Scan for the cell matching the given text and deliver its [X, Y] coordinate at center. 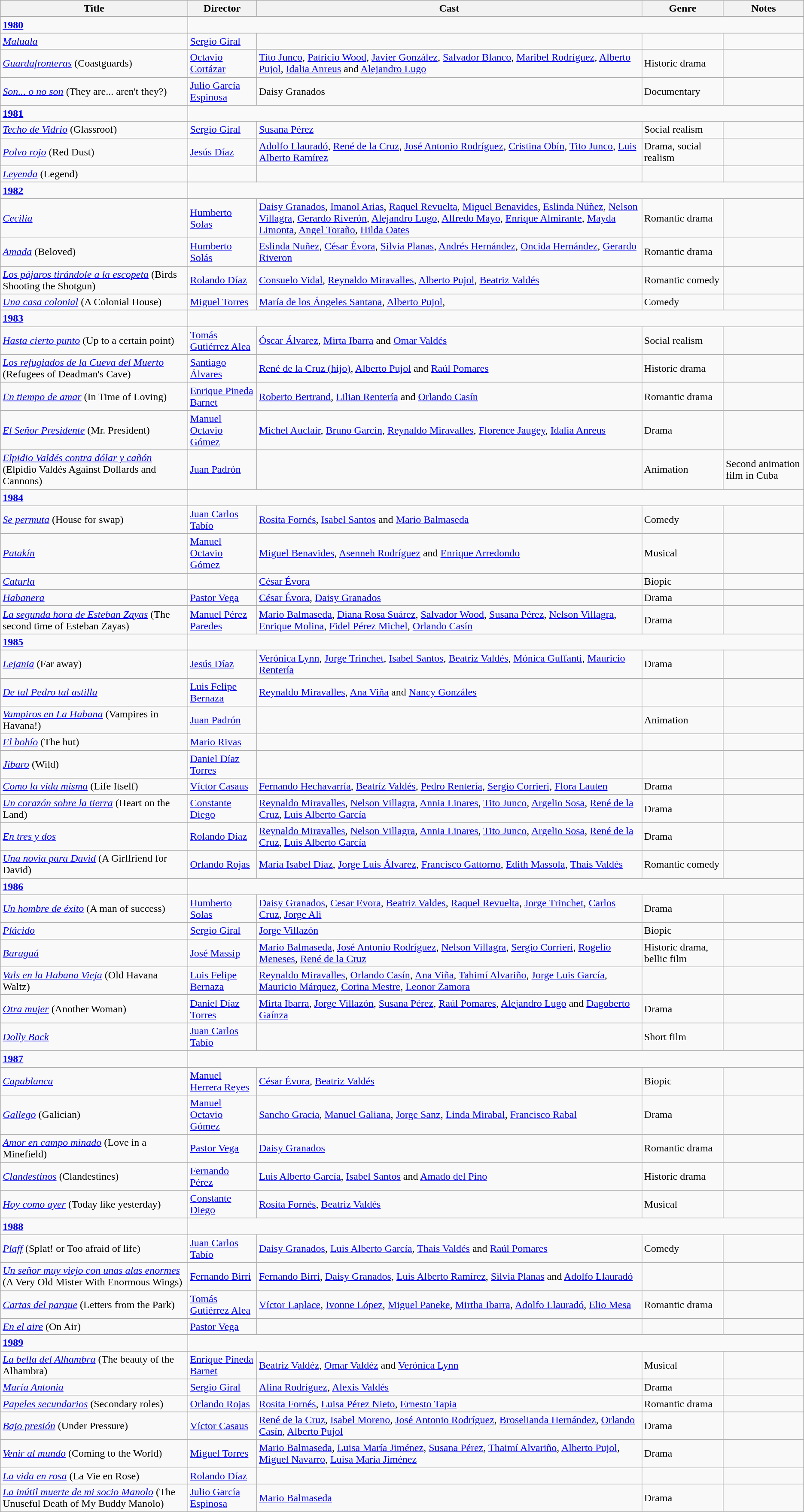
El Señor Presidente (Mr. President) [94, 430]
Techo de Vidrio (Glassroof) [94, 130]
Los pájaros tirándole a la escopeta (Birds Shooting the Shotgun) [94, 280]
Consuelo Vidal, Reynaldo Miravalles, Alberto Pujol, Beatriz Valdés [449, 280]
María Isabel Díaz, Jorge Luis Álvarez, Francisco Gattorno, Edith Massola, Thais Valdés [449, 865]
1981 [94, 113]
Adolfo Llauradó, René de la Cruz, José Antonio Rodríguez, Cristina Obín, Tito Junco, Luis Alberto Ramírez [449, 152]
Jíbaro (Wild) [94, 764]
Una novia para David (A Girlfriend for David) [94, 865]
Rosita Fornés, Luisa Pérez Nieto, Ernesto Tapia [449, 1403]
Fernando Hechavarría, Beatríz Valdés, Pedro Rentería, Sergio Corrieri, Flora Lauten [449, 786]
1980 [94, 25]
Verónica Lynn, Jorge Trinchet, Isabel Santos, Beatriz Valdés, Mónica Guffanti, Mauricio Rentería [449, 664]
Mario Balmaseda, José Antonio Rodríguez, Nelson Villagra, Sergio Corrieri, Rogelio Meneses, René de la Cruz [449, 953]
María Antonia [94, 1387]
Otra mujer (Another Woman) [94, 1009]
Papeles secundarios (Secondary roles) [94, 1403]
1983 [94, 319]
Alina Rodríguez, Alexis Valdés [449, 1387]
Michel Auclair, Bruno Garcín, Reynaldo Miravalles, Florence Jaugey, Idalia Anreus [449, 430]
Plácido [94, 931]
Elpidio Valdés contra dólar y cañón (Elpidio Valdés Against Dollards and Cannons) [94, 470]
Genre [682, 9]
Amor en campo minado (Love in a Minefield) [94, 1149]
Baraguá [94, 953]
Daisy Granados, Luis Alberto García, Thais Valdés and Raúl Pomares [449, 1248]
Plaff (Splat! or Too afraid of life) [94, 1248]
Historic drama, bellic film [682, 953]
José Massip [222, 953]
Daisy Granados, Cesar Evora, Beatriz Valdes, Raquel Revuelta, Jorge Trinchet, Carlos Cruz, Jorge Ali [449, 908]
Fernando Birri, Daisy Granados, Luis Alberto Ramírez, Silvia Planas and Adolfo Llauradó [449, 1277]
Maluala [94, 41]
Son... o no son (They are... aren't they?) [94, 91]
Capablanca [94, 1081]
Mirta Ibarra, Jorge Villazón, Susana Pérez, Raúl Pomares, Alejandro Lugo and Dagoberto Gaínza [449, 1009]
1986 [94, 887]
1989 [94, 1343]
La vida en rosa (La Vie en Rose) [94, 1476]
Director [222, 9]
Hoy como ayer (Today like yesterday) [94, 1205]
César Évora [449, 581]
Los refugiados de la Cueva del Muerto (Refugees of Deadman's Cave) [94, 368]
Rosita Fornés, Isabel Santos and Mario Balmaseda [449, 519]
1985 [94, 642]
Caturla [94, 581]
Rosita Fornés, Beatriz Valdés [449, 1205]
Title [94, 9]
1987 [94, 1059]
Un corazón sobre la tierra (Heart on the Land) [94, 809]
Santiago Álvares [222, 368]
Octavio Cortázar [222, 64]
Jorge Villazón [449, 931]
Clandestinos (Clandestines) [94, 1176]
Un hombre de éxito (A man of success) [94, 908]
1982 [94, 190]
Hasta cierto punto (Up to a certain point) [94, 341]
La inútil muerte de mi socio Manolo (The Unuseful Death of My Buddy Manolo) [94, 1498]
De tal Pedro tal astilla [94, 692]
Reynaldo Miravalles, Orlando Casín, Ana Viña, Tahimí Alvariño, Jorge Luis García, Mauricio Márquez, Corina Mestre, Leonor Zamora [449, 981]
María de los Ángeles Santana, Alberto Pujol, [449, 302]
Manuel Herrera Reyes [222, 1081]
Second animation film in Cuba [764, 470]
Documentary [682, 91]
Miguel Benavides, Asenneh Rodríguez and Enrique Arredondo [449, 553]
Como la vida misma (Life Itself) [94, 786]
César Évora, Beatriz Valdés [449, 1081]
Una casa colonial (A Colonial House) [94, 302]
Drama, social realism [682, 152]
Sancho Gracia, Manuel Galiana, Jorge Sanz, Linda Mirabal, Francisco Rabal [449, 1115]
Lejania (Far away) [94, 664]
El bohío (The hut) [94, 742]
La segunda hora de Esteban Zayas (The second time of Esteban Zayas) [94, 620]
Óscar Álvarez, Mirta Ibarra and Omar Valdés [449, 341]
René de la Cruz (hijo), Alberto Pujol and Raúl Pomares [449, 368]
1984 [94, 498]
Amada (Beloved) [94, 252]
Vampiros en La Habana (Vampires in Havana!) [94, 720]
La bella del Alhambra (The beauty of the Alhambra) [94, 1365]
Reynaldo Miravalles, Ana Viña and Nancy Gonzáles [449, 692]
Mario Balmaseda, Luisa María Jiménez, Susana Pérez, Thaimí Alvariño, Alberto Pujol, Miguel Navarro, Luisa María Jiménez [449, 1454]
Mario Rivas [222, 742]
Beatriz Valdéz, Omar Valdéz and Verónica Lynn [449, 1365]
En tiempo de amar (In Time of Loving) [94, 397]
Mario Balmaseda [449, 1498]
En el aire (On Air) [94, 1327]
Habanera [94, 598]
Cast [449, 9]
Fernando Birri [222, 1277]
Un señor muy viejo con unas alas enormes (A Very Old Mister With Enormous Wings) [94, 1277]
Eslinda Nuñez, César Évora, Silvia Planas, Andrés Hernández, Oncida Hernández, Gerardo Riveron [449, 252]
Short film [682, 1036]
Cecilia [94, 218]
Notes [764, 9]
César Évora, Daisy Granados [449, 598]
Tito Junco, Patricio Wood, Javier González, Salvador Blanco, Maribel Rodríguez, Alberto Pujol, Idalia Anreus and Alejandro Lugo [449, 64]
René de la Cruz, Isabel Moreno, José Antonio Rodríguez, Broselianda Hernández, Orlando Casín, Alberto Pujol [449, 1425]
Víctor Laplace, Ivonne López, Miguel Paneke, Mirtha Ibarra, Adolfo Llauradó, Elio Mesa [449, 1304]
Cartas del parque (Letters from the Park) [94, 1304]
Mario Balmaseda, Diana Rosa Suárez, Salvador Wood, Susana Pérez, Nelson Villagra, Enrique Molina, Fidel Pérez Michel, Orlando Casín [449, 620]
Fernando Pérez [222, 1176]
En tres y dos [94, 836]
Manuel Pérez Paredes [222, 620]
Humberto Solás [222, 252]
Susana Pérez [449, 130]
Roberto Bertrand, Lilian Rentería and Orlando Casín [449, 397]
Patakín [94, 553]
Dolly Back [94, 1036]
1988 [94, 1227]
Bajo presión (Under Pressure) [94, 1425]
Gallego (Galician) [94, 1115]
Polvo rojo (Red Dust) [94, 152]
Luis Alberto García, Isabel Santos and Amado del Pino [449, 1176]
Venir al mundo (Coming to the World) [94, 1454]
Leyenda (Legend) [94, 174]
Vals en la Habana Vieja (Old Havana Waltz) [94, 981]
Guardafronteras (Coastguards) [94, 64]
Se permuta (House for swap) [94, 519]
